Capture the cell that displays the provided text and extract its (x, y) central coordinate. 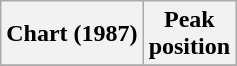
Chart (1987) (72, 34)
Peakposition (189, 34)
